Return the [x, y] coordinate for the center point of the cell that contains the specified text.  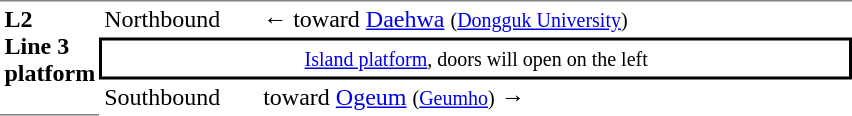
Southbound [180, 98]
L2Line 3 platform [50, 58]
Northbound [180, 19]
